Find where the given text appears and provide that cell's center as (X, Y) coordinate. 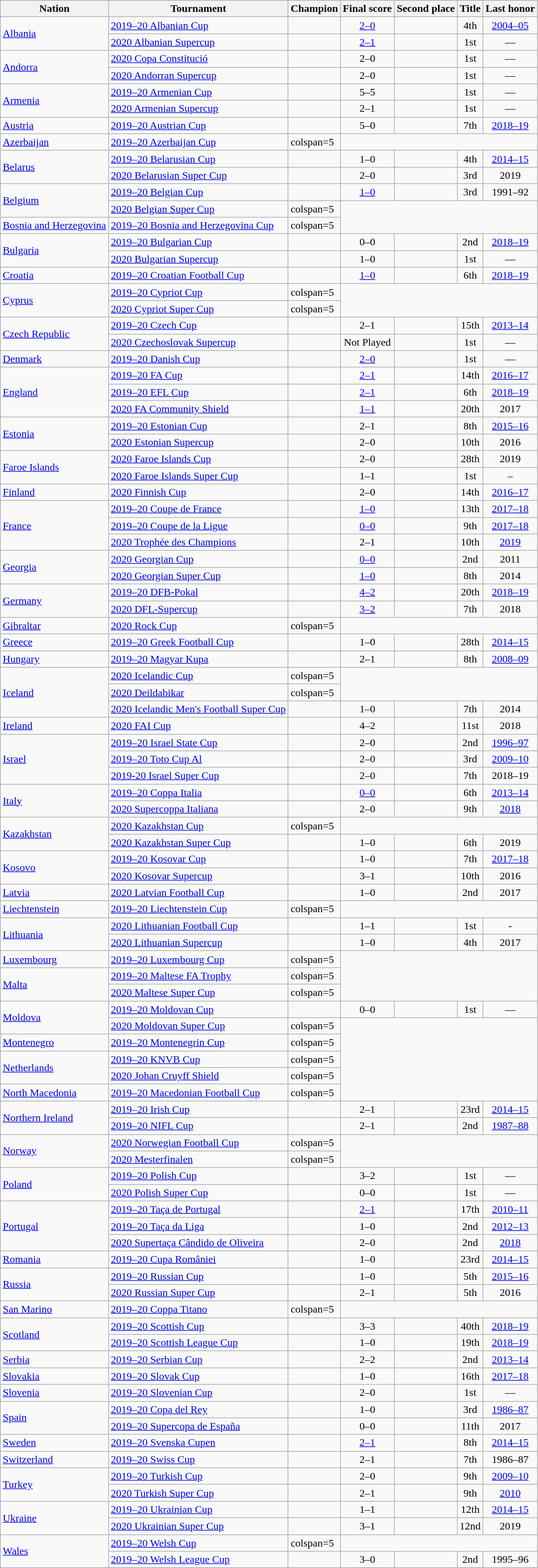
19th (470, 1343)
Poland (54, 1184)
Ireland (54, 726)
2020 Maltese Super Cup (199, 992)
Bulgaria (54, 251)
2019–20 Coppa Italia (199, 793)
Albania (54, 34)
2019–20 Toto Cup Al (199, 759)
2020 Czechoslovak Supercup (199, 342)
Serbia (54, 1359)
2020 Deildabikar (199, 692)
2019–20 Taça da Liga (199, 1226)
Title (470, 9)
2004–05 (510, 25)
2019–20 Austrian Cup (199, 125)
2020 Latvian Football Cup (199, 892)
2019–20 Albanian Cup (199, 25)
Azerbaijan (54, 142)
2020 Icelandic Men's Football Super Cup (199, 709)
2020 Georgian Super Cup (199, 576)
5–5 (368, 92)
2019–20 Slovenian Cup (199, 1393)
Czech Republic (54, 334)
Northern Ireland (54, 1118)
15th (470, 326)
16th (470, 1376)
11st (470, 726)
2019–20 NIFL Cup (199, 1126)
2020 Belarusian Super Cup (199, 175)
2020 Supercoppa Italiana (199, 809)
England (54, 392)
2019–20 Israel State Cup (199, 743)
- (510, 926)
2019–20 Scottish Cup (199, 1326)
Nation (54, 9)
Turkey (54, 1484)
2019-20 Israel Super Cup (199, 776)
2020 Kazakhstan Cup (199, 826)
– (510, 475)
Second place (426, 9)
Austria (54, 125)
San Marino (54, 1310)
Denmark (54, 359)
2019–20 KNVB Cup (199, 1059)
North Macedonia (54, 1093)
Not Played (368, 342)
Norway (54, 1151)
2020 DFL-Supercup (199, 609)
2020 Moldovan Super Cup (199, 1026)
2019–20 Belgian Cup (199, 192)
Slovenia (54, 1393)
2020 Russian Super Cup (199, 1293)
2019–20 Liechtenstein Cup (199, 909)
Armenia (54, 100)
2020 Belgian Super Cup (199, 209)
2019–20 Moldovan Cup (199, 1009)
Spain (54, 1418)
Moldova (54, 1017)
France (54, 526)
Champion (314, 9)
2020 Bulgarian Supercup (199, 259)
2020 Kazakhstan Super Cup (199, 842)
Italy (54, 801)
2020 Turkish Super Cup (199, 1493)
2010 (510, 1493)
2019–20 Bosnia and Herzegovina Cup (199, 226)
2019–20 Supercopa de España (199, 1426)
2020 Ukrainian Super Cup (199, 1526)
2020 Cypriot Super Cup (199, 309)
2020 Supertaça Cândido de Oliveira (199, 1242)
Latvia (54, 892)
2020 Faroe Islands Super Cup (199, 475)
Georgia (54, 567)
2020 Armenian Supercup (199, 109)
2019–20 Slovak Cup (199, 1376)
Sweden (54, 1443)
Finland (54, 492)
2019–20 Irish Cup (199, 1109)
Belarus (54, 167)
Estonia (54, 434)
2008–09 (510, 659)
Switzerland (54, 1459)
Portugal (54, 1226)
2020 Lithuanian Football Cup (199, 926)
2020 Johan Cruyff Shield (199, 1076)
2019–20 Montenegrin Cup (199, 1043)
Iceland (54, 692)
2019–20 FA Cup (199, 375)
2019–20 Armenian Cup (199, 92)
12th (470, 1509)
Faroe Islands (54, 467)
2019–20 Czech Cup (199, 326)
Montenegro (54, 1043)
2019–20 Maltese FA Trophy (199, 976)
Malta (54, 984)
2020 Norwegian Football Cup (199, 1143)
Belgium (54, 200)
1987–88 (510, 1126)
2019–20 Estonian Cup (199, 425)
2020 Georgian Cup (199, 559)
2020 Trophée des Champions (199, 542)
2019–20 Svenska Cupen (199, 1443)
2019–20 Kosovar Cup (199, 859)
2012–13 (510, 1226)
3–0 (368, 1560)
3–3 (368, 1326)
2019–20 Welsh League Cup (199, 1560)
13th (470, 509)
2019–20 Belarusian Cup (199, 159)
Greece (54, 642)
Slovakia (54, 1376)
2020 Icelandic Cup (199, 676)
2020 Lithuanian Supercup (199, 942)
2019–20 Copa del Rey (199, 1409)
2019–20 Coppa Titano (199, 1310)
2019–20 Turkish Cup (199, 1476)
2019–20 DFB-Pokal (199, 592)
Russia (54, 1285)
2020 Mesterfinalen (199, 1159)
Ukraine (54, 1518)
Romania (54, 1259)
Kosovo (54, 867)
2019–20 Scottish League Cup (199, 1343)
12nd (470, 1526)
Liechtenstein (54, 909)
2020 FAI Cup (199, 726)
Scotland (54, 1334)
Luxembourg (54, 959)
Lithuania (54, 934)
2020 Kosovar Supercup (199, 876)
2019–20 Taça de Portugal (199, 1209)
2019–20 Azerbaijan Cup (199, 142)
1995–96 (510, 1560)
2019–20 Polish Cup (199, 1176)
2019–20 Coupe de la Ligue (199, 526)
1991–92 (510, 192)
2019–20 Cypriot Cup (199, 292)
Bosnia and Herzegovina (54, 226)
Israel (54, 759)
40th (470, 1326)
Netherlands (54, 1068)
2019–20 Welsh Cup (199, 1543)
2019–20 Ukrainian Cup (199, 1509)
2019–20 Magyar Kupa (199, 659)
Wales (54, 1551)
17th (470, 1209)
Kazakhstan (54, 834)
11th (470, 1426)
2019–20 Serbian Cup (199, 1359)
2019–20 Swiss Cup (199, 1459)
2019–20 Coupe de France (199, 509)
2019–20 Russian Cup (199, 1276)
2019–20 Luxembourg Cup (199, 959)
2020 Faroe Islands Cup (199, 459)
2020 Albanian Supercup (199, 42)
Germany (54, 601)
Cyprus (54, 301)
2020 Rock Cup (199, 626)
Gibraltar (54, 626)
2019–20 Croatian Football Cup (199, 276)
2020 FA Community Shield (199, 409)
Croatia (54, 276)
2019–20 Bulgarian Cup (199, 242)
Andorra (54, 67)
2010–11 (510, 1209)
5–0 (368, 125)
2019–20 Macedonian Football Cup (199, 1093)
2020 Finnish Cup (199, 492)
2020 Estonian Supercup (199, 442)
Hungary (54, 659)
2019–20 Cupa României (199, 1259)
2020 Copa Constitució (199, 59)
Final score (368, 9)
2011 (510, 559)
2020 Andorran Supercup (199, 75)
2020 Polish Super Cup (199, 1193)
Tournament (199, 9)
Last honor (510, 9)
1996–97 (510, 743)
2019–20 Danish Cup (199, 359)
2–2 (368, 1359)
2019–20 Greek Football Cup (199, 642)
2019–20 EFL Cup (199, 392)
